Capture the cell that displays the provided text and extract its (X, Y) central coordinate. 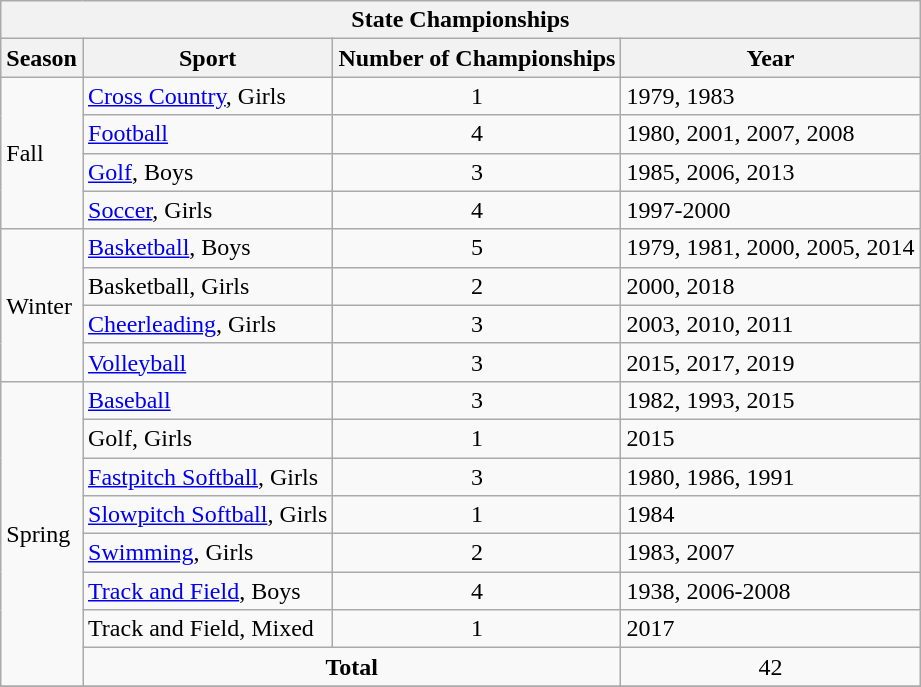
Basketball, Boys (207, 248)
2015 (770, 438)
1979, 1983 (770, 96)
Season (42, 58)
5 (477, 248)
Golf, Boys (207, 172)
2017 (770, 629)
Soccer, Girls (207, 210)
Year (770, 58)
Number of Championships (477, 58)
Track and Field, Mixed (207, 629)
Swimming, Girls (207, 553)
Baseball (207, 400)
Total (351, 667)
1938, 2006-2008 (770, 591)
1980, 2001, 2007, 2008 (770, 134)
1997-2000 (770, 210)
Spring (42, 533)
Volleyball (207, 362)
Slowpitch Softball, Girls (207, 515)
Basketball, Girls (207, 286)
42 (770, 667)
Winter (42, 305)
1980, 1986, 1991 (770, 477)
2015, 2017, 2019 (770, 362)
State Championships (460, 20)
1979, 1981, 2000, 2005, 2014 (770, 248)
2003, 2010, 2011 (770, 324)
Football (207, 134)
1984 (770, 515)
Sport (207, 58)
Cross Country, Girls (207, 96)
1983, 2007 (770, 553)
Fall (42, 153)
Track and Field, Boys (207, 591)
Golf, Girls (207, 438)
Cheerleading, Girls (207, 324)
1985, 2006, 2013 (770, 172)
1982, 1993, 2015 (770, 400)
Fastpitch Softball, Girls (207, 477)
2000, 2018 (770, 286)
